Locate the cell with the specified text and output its (x, y) center coordinate. 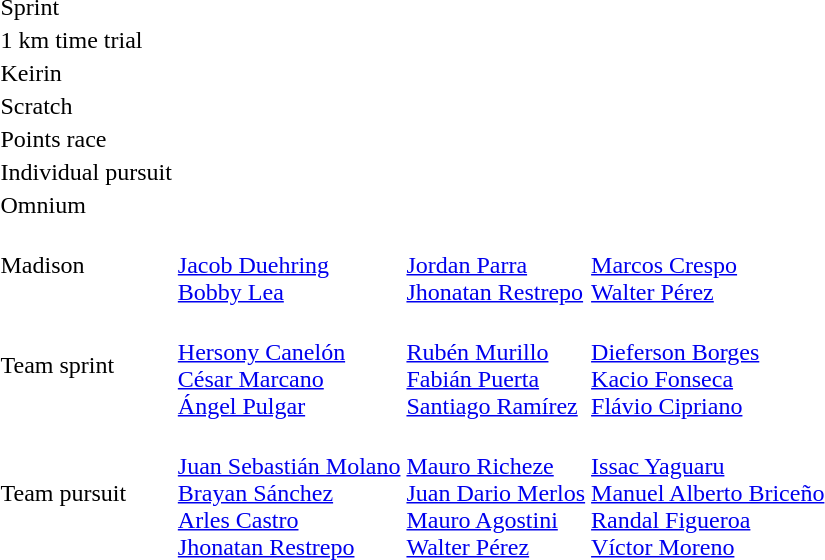
Jordan ParraJhonatan Restrepo (496, 265)
Jacob DuehringBobby Lea (289, 265)
Rubén MurilloFabián PuertaSantiago Ramírez (496, 366)
Hersony CanelónCésar MarcanoÁngel Pulgar (289, 366)
